For the text-containing cell, return its midpoint in (x, y) coordinate format. 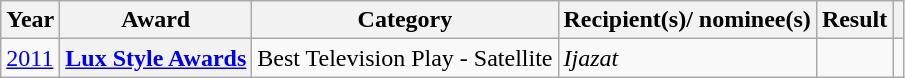
Year (30, 20)
Result (854, 20)
Recipient(s)/ nominee(s) (687, 20)
2011 (30, 58)
Lux Style Awards (156, 58)
Category (405, 20)
Ijazat (687, 58)
Best Television Play - Satellite (405, 58)
Award (156, 20)
